Determine the [x, y] coordinate at the center of the cell enclosing the given text.  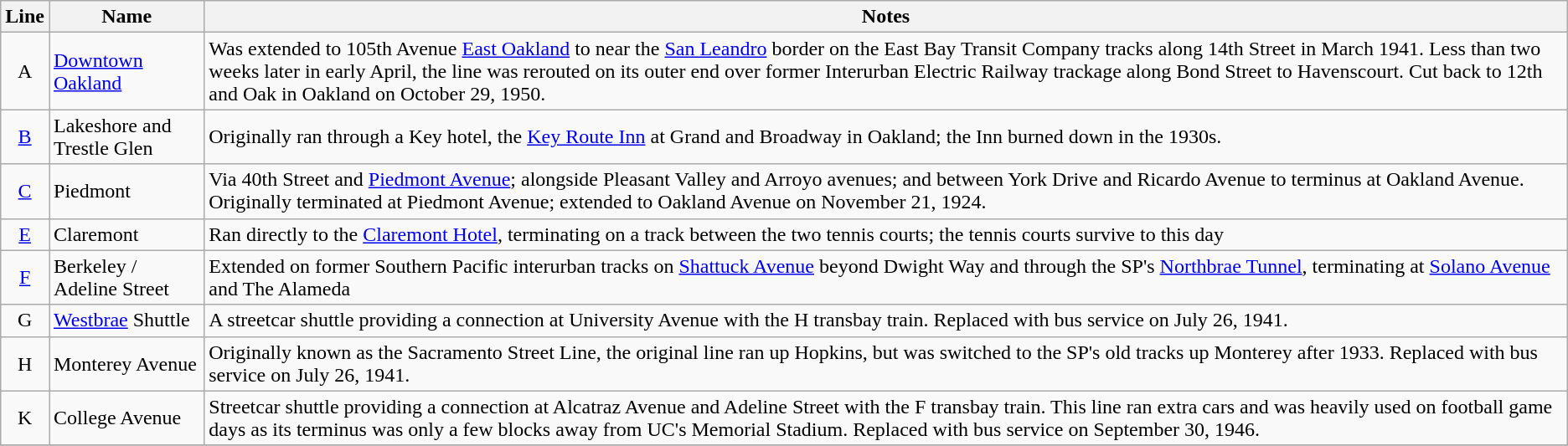
Claremont [126, 234]
Berkeley / Adeline Street [126, 278]
A [25, 71]
K [25, 418]
G [25, 320]
C [25, 191]
F [25, 278]
Line [25, 17]
A streetcar shuttle providing a connection at University Avenue with the H transbay train. Replaced with bus service on July 26, 1941. [886, 320]
Notes [886, 17]
Originally ran through a Key hotel, the Key Route Inn at Grand and Broadway in Oakland; the Inn burned down in the 1930s. [886, 137]
Monterey Avenue [126, 363]
Lakeshore and Trestle Glen [126, 137]
Piedmont [126, 191]
Downtown Oakland [126, 71]
Ran directly to the Claremont Hotel, terminating on a track between the two tennis courts; the tennis courts survive to this day [886, 234]
Westbrae Shuttle [126, 320]
B [25, 137]
College Avenue [126, 418]
Name [126, 17]
E [25, 234]
H [25, 363]
